Return [x, y] of the center of cell containing provided text 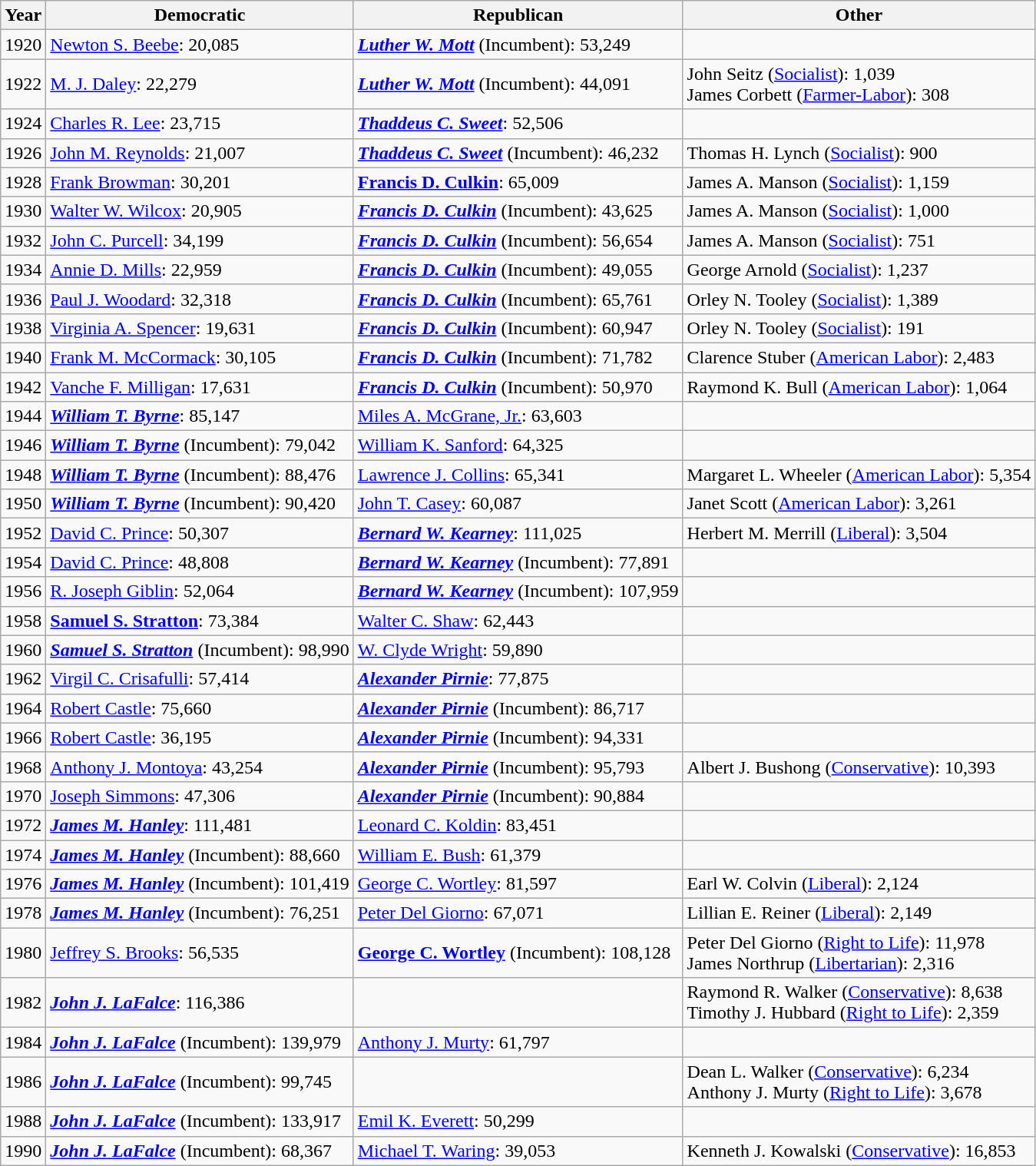
Francis D. Culkin (Incumbent): 56,654 [518, 240]
Peter Del Giorno: 67,071 [518, 913]
1946 [23, 446]
Peter Del Giorno (Right to Life): 11,978James Northrup (Libertarian): 2,316 [859, 952]
William T. Byrne: 85,147 [200, 416]
Orley N. Tooley (Socialist): 1,389 [859, 299]
George C. Wortley: 81,597 [518, 884]
Francis D. Culkin (Incumbent): 50,970 [518, 386]
Raymond K. Bull (American Labor): 1,064 [859, 386]
Jeffrey S. Brooks: 56,535 [200, 952]
1952 [23, 533]
James M. Hanley (Incumbent): 101,419 [200, 884]
1930 [23, 211]
Republican [518, 15]
Bernard W. Kearney (Incumbent): 107,959 [518, 591]
1980 [23, 952]
Thomas H. Lynch (Socialist): 900 [859, 153]
1954 [23, 562]
James A. Manson (Socialist): 751 [859, 240]
Thaddeus C. Sweet (Incumbent): 46,232 [518, 153]
John J. LaFalce (Incumbent): 133,917 [200, 1121]
Francis D. Culkin (Incumbent): 71,782 [518, 357]
1962 [23, 679]
Anthony J. Montoya: 43,254 [200, 767]
1972 [23, 825]
Lawrence J. Collins: 65,341 [518, 475]
1940 [23, 357]
Dean L. Walker (Conservative): 6,234Anthony J. Murty (Right to Life): 3,678 [859, 1082]
Other [859, 15]
1932 [23, 240]
Annie D. Mills: 22,959 [200, 270]
1970 [23, 796]
Lillian E. Reiner (Liberal): 2,149 [859, 913]
1920 [23, 45]
1982 [23, 1003]
Francis D. Culkin (Incumbent): 43,625 [518, 211]
Anthony J. Murty: 61,797 [518, 1042]
Vanche F. Milligan: 17,631 [200, 386]
1956 [23, 591]
1926 [23, 153]
Alexander Pirnie (Incumbent): 94,331 [518, 737]
1924 [23, 124]
1942 [23, 386]
1938 [23, 328]
Margaret L. Wheeler (American Labor): 5,354 [859, 475]
William E. Bush: 61,379 [518, 855]
John M. Reynolds: 21,007 [200, 153]
George Arnold (Socialist): 1,237 [859, 270]
Orley N. Tooley (Socialist): 191 [859, 328]
Thaddeus C. Sweet: 52,506 [518, 124]
Alexander Pirnie (Incumbent): 86,717 [518, 708]
James M. Hanley: 111,481 [200, 825]
1978 [23, 913]
Frank Browman: 30,201 [200, 182]
David C. Prince: 48,808 [200, 562]
Walter W. Wilcox: 20,905 [200, 211]
Clarence Stuber (American Labor): 2,483 [859, 357]
Joseph Simmons: 47,306 [200, 796]
Francis D. Culkin (Incumbent): 49,055 [518, 270]
Robert Castle: 36,195 [200, 737]
Virgil C. Crisafulli: 57,414 [200, 679]
1950 [23, 504]
Alexander Pirnie: 77,875 [518, 679]
William T. Byrne (Incumbent): 79,042 [200, 446]
Michael T. Waring: 39,053 [518, 1151]
Raymond R. Walker (Conservative): 8,638Timothy J. Hubbard (Right to Life): 2,359 [859, 1003]
John T. Casey: 60,087 [518, 504]
Francis D. Culkin: 65,009 [518, 182]
M. J. Daley: 22,279 [200, 84]
Bernard W. Kearney: 111,025 [518, 533]
Democratic [200, 15]
Luther W. Mott (Incumbent): 53,249 [518, 45]
James A. Manson (Socialist): 1,000 [859, 211]
1968 [23, 767]
Bernard W. Kearney (Incumbent): 77,891 [518, 562]
Alexander Pirnie (Incumbent): 95,793 [518, 767]
Charles R. Lee: 23,715 [200, 124]
1966 [23, 737]
Newton S. Beebe: 20,085 [200, 45]
James A. Manson (Socialist): 1,159 [859, 182]
Samuel S. Stratton: 73,384 [200, 621]
1948 [23, 475]
1990 [23, 1151]
Emil K. Everett: 50,299 [518, 1121]
George C. Wortley (Incumbent): 108,128 [518, 952]
1928 [23, 182]
John J. LaFalce (Incumbent): 68,367 [200, 1151]
Albert J. Bushong (Conservative): 10,393 [859, 767]
William K. Sanford: 64,325 [518, 446]
1958 [23, 621]
Earl W. Colvin (Liberal): 2,124 [859, 884]
Paul J. Woodard: 32,318 [200, 299]
Robert Castle: 75,660 [200, 708]
1964 [23, 708]
Herbert M. Merrill (Liberal): 3,504 [859, 533]
Year [23, 15]
1974 [23, 855]
William T. Byrne (Incumbent): 90,420 [200, 504]
1976 [23, 884]
Janet Scott (American Labor): 3,261 [859, 504]
Leonard C. Koldin: 83,451 [518, 825]
Francis D. Culkin (Incumbent): 60,947 [518, 328]
John C. Purcell: 34,199 [200, 240]
Kenneth J. Kowalski (Conservative): 16,853 [859, 1151]
1936 [23, 299]
John Seitz (Socialist): 1,039James Corbett (Farmer-Labor): 308 [859, 84]
Samuel S. Stratton (Incumbent): 98,990 [200, 650]
Virginia A. Spencer: 19,631 [200, 328]
Miles A. McGrane, Jr.: 63,603 [518, 416]
John J. LaFalce: 116,386 [200, 1003]
Frank M. McCormack: 30,105 [200, 357]
Luther W. Mott (Incumbent): 44,091 [518, 84]
1922 [23, 84]
John J. LaFalce (Incumbent): 139,979 [200, 1042]
David C. Prince: 50,307 [200, 533]
1984 [23, 1042]
1944 [23, 416]
R. Joseph Giblin: 52,064 [200, 591]
1934 [23, 270]
William T. Byrne (Incumbent): 88,476 [200, 475]
Walter C. Shaw: 62,443 [518, 621]
John J. LaFalce (Incumbent): 99,745 [200, 1082]
Francis D. Culkin (Incumbent): 65,761 [518, 299]
James M. Hanley (Incumbent): 88,660 [200, 855]
1986 [23, 1082]
1988 [23, 1121]
Alexander Pirnie (Incumbent): 90,884 [518, 796]
James M. Hanley (Incumbent): 76,251 [200, 913]
1960 [23, 650]
W. Clyde Wright: 59,890 [518, 650]
